Locate the cell with the specified text and output its (X, Y) center coordinate. 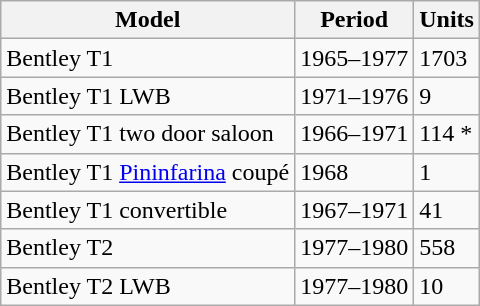
Model (148, 20)
Bentley T1 convertible (148, 210)
Bentley T1 LWB (148, 96)
10 (447, 286)
1971–1976 (354, 96)
1967–1971 (354, 210)
Period (354, 20)
558 (447, 248)
114 * (447, 134)
Bentley T2 LWB (148, 286)
Bentley T1 two door saloon (148, 134)
Bentley T1 Pininfarina coupé (148, 172)
41 (447, 210)
1 (447, 172)
9 (447, 96)
1966–1971 (354, 134)
Bentley T2 (148, 248)
Units (447, 20)
1965–1977 (354, 58)
1703 (447, 58)
1968 (354, 172)
Bentley T1 (148, 58)
